Find where the given text appears and provide that cell's center as [x, y] coordinate. 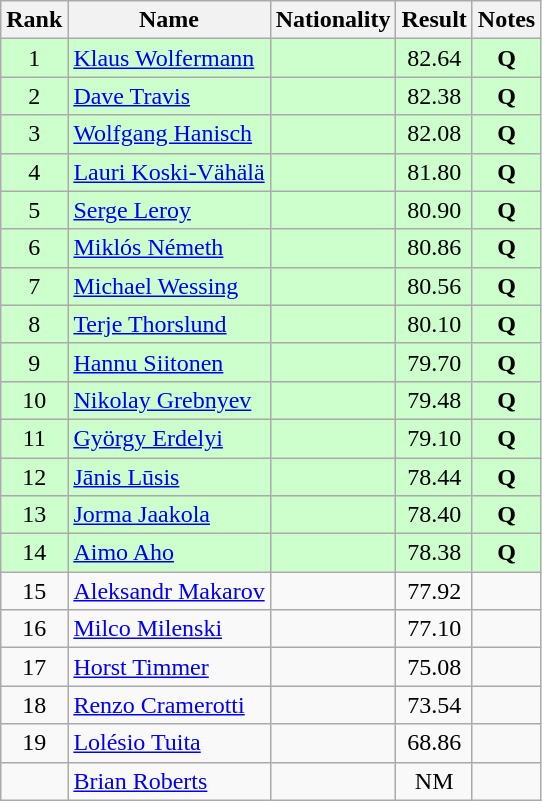
75.08 [434, 667]
81.80 [434, 172]
Milco Milenski [169, 629]
80.86 [434, 248]
79.70 [434, 362]
Lolésio Tuita [169, 743]
7 [34, 286]
Jānis Lūsis [169, 477]
Aimo Aho [169, 553]
NM [434, 781]
Renzo Cramerotti [169, 705]
78.40 [434, 515]
16 [34, 629]
77.10 [434, 629]
10 [34, 400]
78.38 [434, 553]
15 [34, 591]
80.10 [434, 324]
18 [34, 705]
8 [34, 324]
Jorma Jaakola [169, 515]
17 [34, 667]
Serge Leroy [169, 210]
Klaus Wolfermann [169, 58]
Rank [34, 20]
9 [34, 362]
2 [34, 96]
13 [34, 515]
Michael Wessing [169, 286]
Aleksandr Makarov [169, 591]
Result [434, 20]
Wolfgang Hanisch [169, 134]
György Erdelyi [169, 438]
79.10 [434, 438]
Nationality [333, 20]
82.38 [434, 96]
82.64 [434, 58]
Notes [506, 20]
Nikolay Grebnyev [169, 400]
11 [34, 438]
Horst Timmer [169, 667]
4 [34, 172]
80.56 [434, 286]
Terje Thorslund [169, 324]
5 [34, 210]
Dave Travis [169, 96]
14 [34, 553]
3 [34, 134]
19 [34, 743]
Hannu Siitonen [169, 362]
73.54 [434, 705]
Name [169, 20]
77.92 [434, 591]
82.08 [434, 134]
12 [34, 477]
1 [34, 58]
68.86 [434, 743]
Lauri Koski-Vähälä [169, 172]
80.90 [434, 210]
6 [34, 248]
79.48 [434, 400]
78.44 [434, 477]
Miklós Németh [169, 248]
Brian Roberts [169, 781]
